Find where the given text appears and provide that cell's center as [X, Y] coordinate. 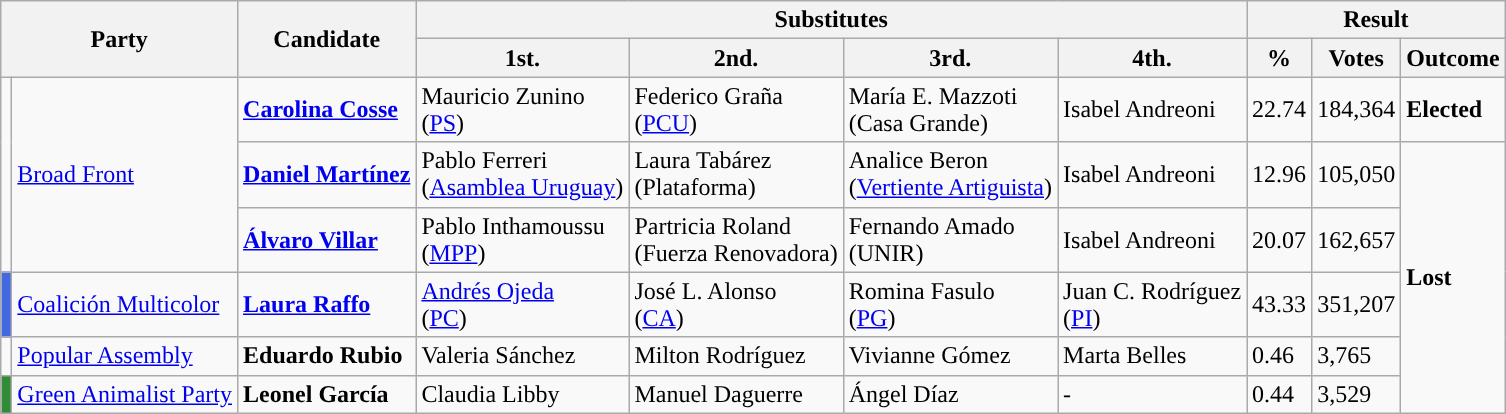
Carolina Cosse [327, 110]
Vivianne Gómez [950, 356]
% [1280, 58]
4th. [1152, 58]
43.33 [1280, 304]
Romina Fasulo(PG) [950, 304]
22.74 [1280, 110]
Milton Rodríguez [736, 356]
Elected [1453, 110]
Partricia Roland(Fuerza Renovadora) [736, 240]
Daniel Martínez [327, 174]
Green Animalist Party [125, 394]
3rd. [950, 58]
Popular Assembly [125, 356]
Substitutes [832, 20]
105,050 [1356, 174]
Party [120, 39]
Leonel García [327, 394]
Laura Tabárez(Plataforma) [736, 174]
Broad Front [125, 174]
María E. Mazzoti(Casa Grande) [950, 110]
3,765 [1356, 356]
Coalición Multicolor [125, 304]
- [1152, 394]
Federico Graña(PCU) [736, 110]
Analice Beron(Vertiente Artiguista) [950, 174]
Andrés Ojeda(PC) [522, 304]
Claudia Libby [522, 394]
José L. Alonso(CA) [736, 304]
Eduardo Rubio [327, 356]
Manuel Daguerre [736, 394]
20.07 [1280, 240]
Mauricio Zunino(PS) [522, 110]
12.96 [1280, 174]
184,364 [1356, 110]
Pablo Ferreri(Asamblea Uruguay) [522, 174]
Result [1376, 20]
Fernando Amado(UNIR) [950, 240]
Laura Raffo [327, 304]
Marta Belles [1152, 356]
Álvaro Villar [327, 240]
0.46 [1280, 356]
Valeria Sánchez [522, 356]
0.44 [1280, 394]
Lost [1453, 278]
Outcome [1453, 58]
Pablo Inthamoussu(MPP) [522, 240]
351,207 [1356, 304]
1st. [522, 58]
2nd. [736, 58]
162,657 [1356, 240]
3,529 [1356, 394]
Juan C. Rodríguez(PI) [1152, 304]
Votes [1356, 58]
Ángel Díaz [950, 394]
Candidate [327, 39]
